For the text-containing cell, return its midpoint in [x, y] coordinate format. 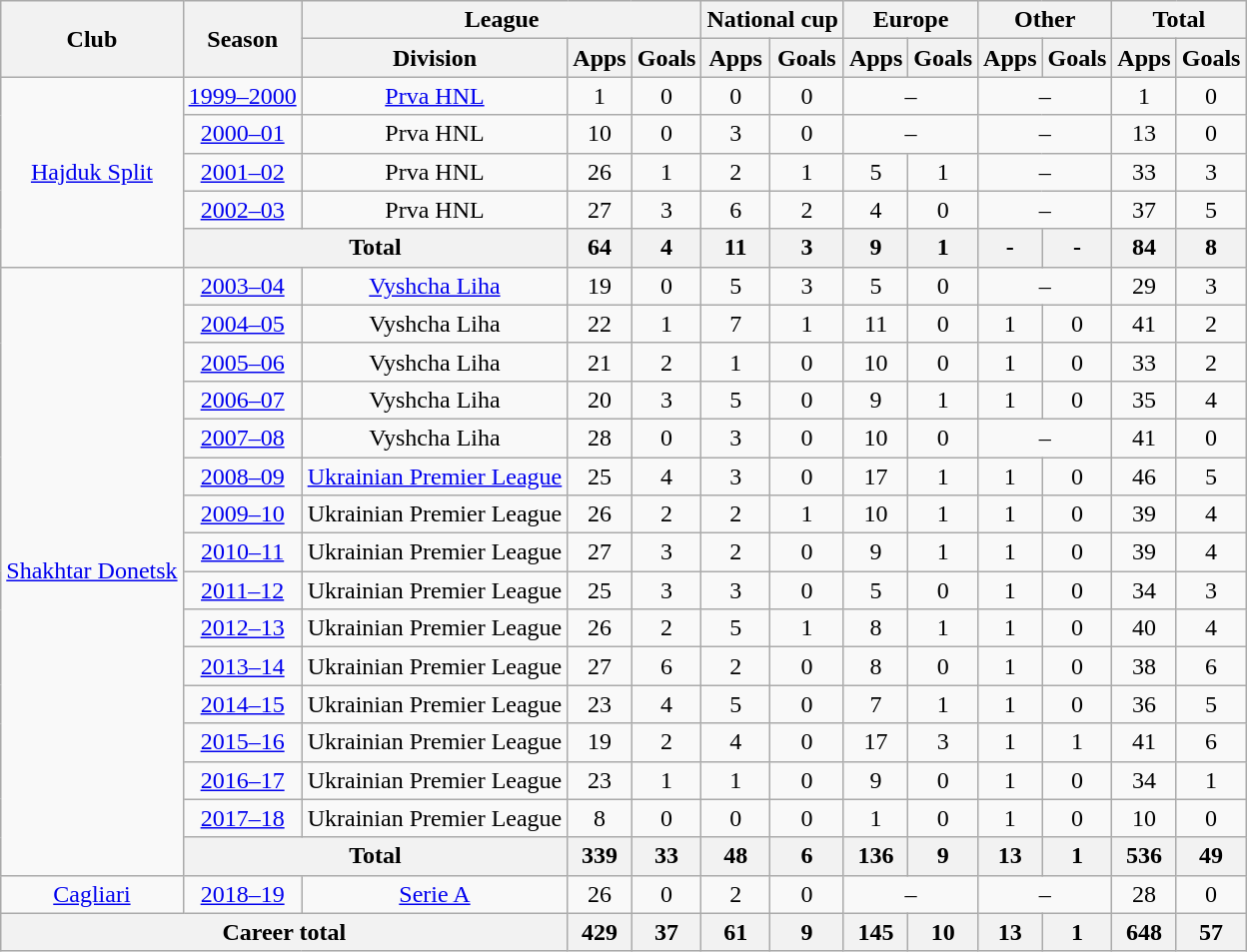
Europe [910, 20]
35 [1144, 400]
2004–05 [242, 324]
2014–15 [242, 704]
57 [1211, 932]
2018–19 [242, 894]
29 [1144, 286]
2008–09 [242, 476]
40 [1144, 628]
Other [1045, 20]
2001–02 [242, 172]
22 [600, 324]
48 [735, 856]
36 [1144, 704]
145 [875, 932]
20 [600, 400]
2005–06 [242, 362]
2012–13 [242, 628]
536 [1144, 856]
429 [600, 932]
2016–17 [242, 780]
21 [600, 362]
49 [1211, 856]
2006–07 [242, 400]
2015–16 [242, 742]
1999–2000 [242, 96]
2003–04 [242, 286]
38 [1144, 666]
League [502, 20]
2010–11 [242, 552]
National cup [772, 20]
Hajduk Split [92, 172]
136 [875, 856]
2002–03 [242, 210]
84 [1144, 248]
Career total [284, 932]
46 [1144, 476]
2013–14 [242, 666]
64 [600, 248]
Division [435, 58]
2011–12 [242, 590]
61 [735, 932]
Season [242, 39]
2007–08 [242, 438]
648 [1144, 932]
2009–10 [242, 514]
Cagliari [92, 894]
Club [92, 39]
2017–18 [242, 818]
Shakhtar Donetsk [92, 571]
339 [600, 856]
Serie A [435, 894]
2000–01 [242, 134]
